Provide the (x, y) coordinate of the cell's center where the given text is located.  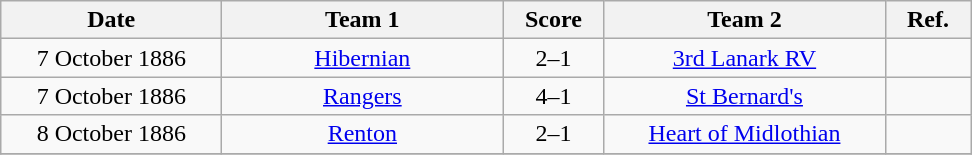
Heart of Midlothian (744, 134)
St Bernard's (744, 96)
3rd Lanark RV (744, 58)
8 October 1886 (112, 134)
Team 1 (362, 20)
Team 2 (744, 20)
Score (554, 20)
Hibernian (362, 58)
Ref. (928, 20)
Renton (362, 134)
Date (112, 20)
4–1 (554, 96)
Rangers (362, 96)
